Scan for the cell matching the given text and deliver its [X, Y] coordinate at center. 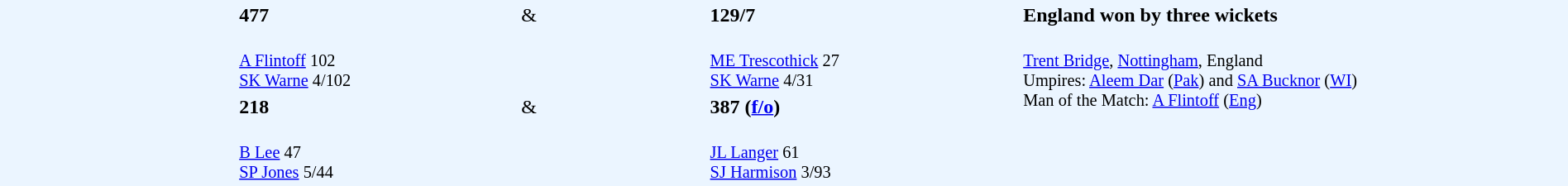
129/7 [864, 15]
B Lee 47 SP Jones 5/44 [378, 152]
Trent Bridge, Nottingham, England Umpires: Aleem Dar (Pak) and SA Bucknor (WI) Man of the Match: A Flintoff (Eng) [1293, 107]
387 (f/o) [864, 107]
England won by three wickets [1293, 15]
JL Langer 61 SJ Harmison 3/93 [864, 152]
A Flintoff 102 SK Warne 4/102 [378, 61]
477 [378, 15]
218 [378, 107]
ME Trescothick 27 SK Warne 4/31 [864, 61]
